Pinpoint the cell where the given text exists, returning its [X, Y] midpoint coordinate. 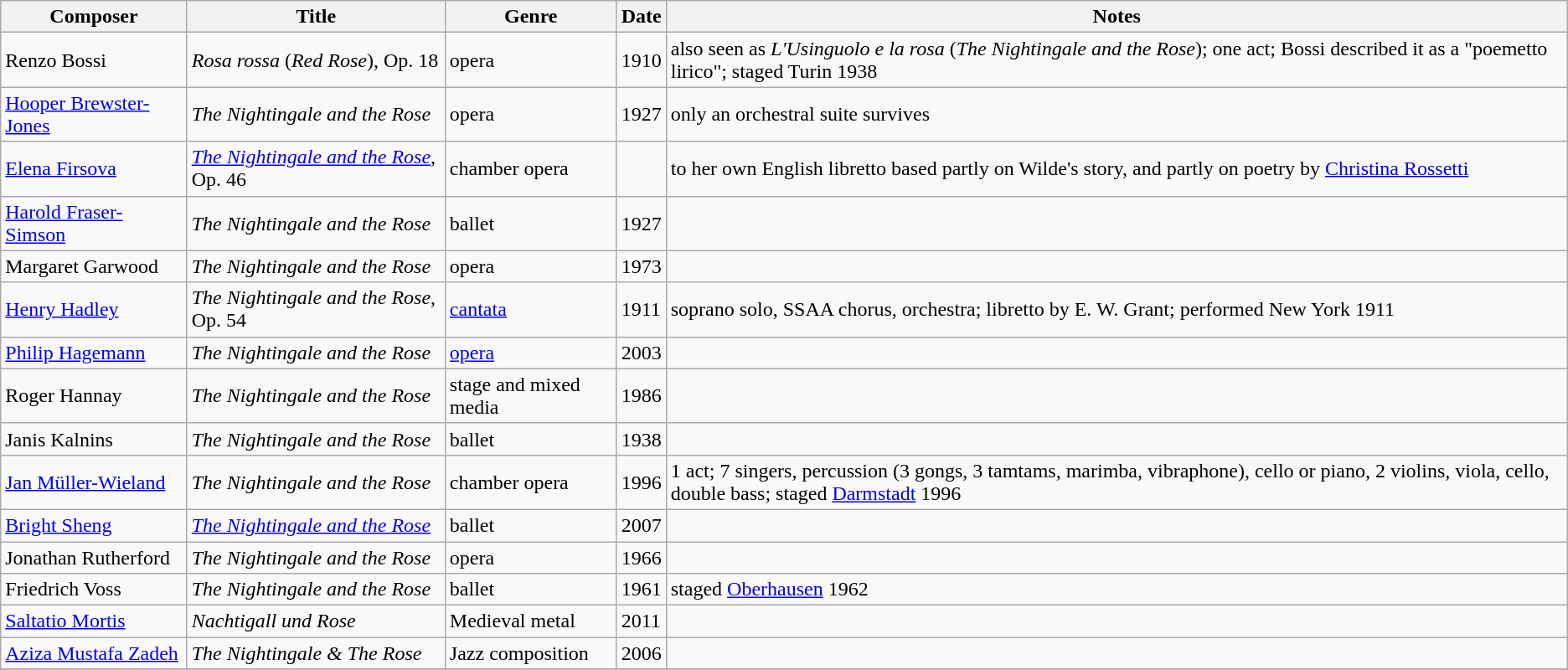
1911 [642, 310]
also seen as L'Usinguolo e la rosa (The Nightingale and the Rose); one act; Bossi described it as a "poemetto lirico"; staged Turin 1938 [1117, 60]
1973 [642, 266]
Saltatio Mortis [94, 621]
1910 [642, 60]
The Nightingale & The Rose [316, 653]
Philip Hagemann [94, 353]
Medieval metal [531, 621]
Rosa rossa (Red Rose), Op. 18 [316, 60]
Janis Kalnins [94, 439]
Bright Sheng [94, 525]
Jazz composition [531, 653]
Aziza Mustafa Zadeh [94, 653]
2006 [642, 653]
Jonathan Rutherford [94, 557]
1 act; 7 singers, percussion (3 gongs, 3 tamtams, marimba, vibraphone), cello or piano, 2 violins, viola, cello, double bass; staged Darmstadt 1996 [1117, 482]
stage and mixed media [531, 395]
2007 [642, 525]
Renzo Bossi [94, 60]
2011 [642, 621]
Hooper Brewster-Jones [94, 114]
Jan Müller-Wieland [94, 482]
soprano solo, SSAA chorus, orchestra; libretto by E. W. Grant; performed New York 1911 [1117, 310]
Composer [94, 17]
1938 [642, 439]
2003 [642, 353]
Date [642, 17]
1961 [642, 590]
1986 [642, 395]
Harold Fraser-Simson [94, 223]
Nachtigall und Rose [316, 621]
The Nightingale and the Rose, Op. 54 [316, 310]
1996 [642, 482]
Henry Hadley [94, 310]
Notes [1117, 17]
Genre [531, 17]
Elena Firsova [94, 169]
to her own English libretto based partly on Wilde's story, and partly on poetry by Christina Rossetti [1117, 169]
Roger Hannay [94, 395]
only an orchestral suite survives [1117, 114]
Margaret Garwood [94, 266]
The Nightingale and the Rose, Op. 46 [316, 169]
Title [316, 17]
staged Oberhausen 1962 [1117, 590]
1966 [642, 557]
Friedrich Voss [94, 590]
cantata [531, 310]
